Detect which cell encompasses the target text, then output its (X, Y) center coordinate. 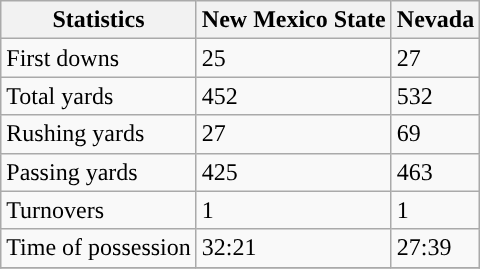
32:21 (294, 248)
Passing yards (99, 172)
New Mexico State (294, 20)
27:39 (435, 248)
69 (435, 134)
Turnovers (99, 210)
532 (435, 96)
463 (435, 172)
Statistics (99, 20)
Total yards (99, 96)
First downs (99, 58)
25 (294, 58)
425 (294, 172)
Time of possession (99, 248)
Nevada (435, 20)
Rushing yards (99, 134)
452 (294, 96)
